Output the [x, y] coordinate of the center of the cell containing the given text.  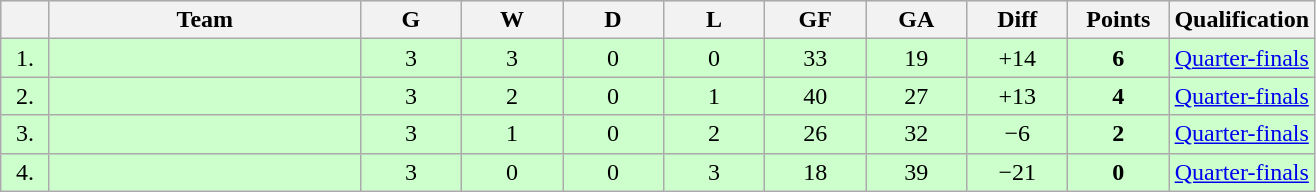
1. [26, 58]
26 [816, 134]
Diff [1018, 20]
6 [1118, 58]
Qualification [1242, 20]
33 [816, 58]
D [612, 20]
GF [816, 20]
4 [1118, 96]
27 [916, 96]
−6 [1018, 134]
−21 [1018, 172]
19 [916, 58]
G [410, 20]
32 [916, 134]
2. [26, 96]
18 [816, 172]
Points [1118, 20]
3. [26, 134]
39 [916, 172]
L [714, 20]
GA [916, 20]
+14 [1018, 58]
4. [26, 172]
40 [816, 96]
Team [204, 20]
W [512, 20]
+13 [1018, 96]
